From the cell containing the given text, extract its center point as [x, y] coordinate. 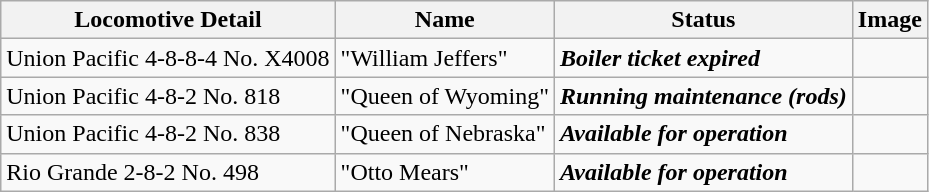
Rio Grande 2-8-2 No. 498 [168, 172]
Boiler ticket expired [703, 58]
"Queen of Nebraska" [444, 134]
Name [444, 20]
Locomotive Detail [168, 20]
"Otto Mears" [444, 172]
Union Pacific 4-8-2 No. 838 [168, 134]
Image [890, 20]
Status [703, 20]
"Queen of Wyoming" [444, 96]
Union Pacific 4-8-2 No. 818 [168, 96]
"William Jeffers" [444, 58]
Union Pacific 4-8-8-4 No. X4008 [168, 58]
Running maintenance (rods) [703, 96]
